Return the (x, y) coordinate for the center point of the cell that contains the specified text.  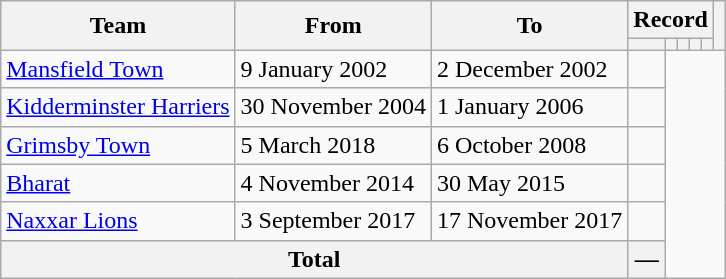
2 December 2002 (529, 69)
5 March 2018 (333, 145)
Total (314, 259)
9 January 2002 (333, 69)
Bharat (118, 183)
To (529, 26)
From (333, 26)
4 November 2014 (333, 183)
— (647, 259)
17 November 2017 (529, 221)
30 November 2004 (333, 107)
30 May 2015 (529, 183)
Grimsby Town (118, 145)
3 September 2017 (333, 221)
Mansfield Town (118, 69)
Kidderminster Harriers (118, 107)
Team (118, 26)
Naxxar Lions (118, 221)
6 October 2008 (529, 145)
1 January 2006 (529, 107)
Record (671, 20)
